Locate the cell with the specified text and output its (x, y) center coordinate. 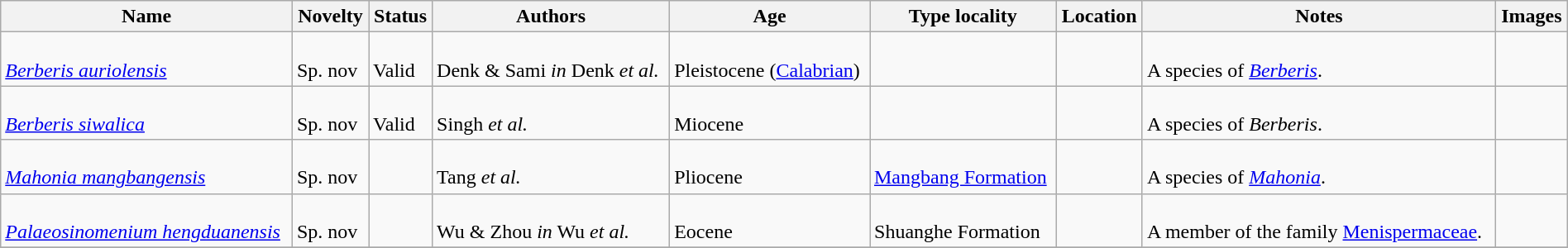
Name (147, 17)
Notes (1318, 17)
Shuanghe Formation (963, 220)
Eocene (770, 220)
Berberis siwalica (147, 112)
Status (400, 17)
Type locality (963, 17)
Location (1099, 17)
A species of Mahonia. (1318, 167)
Images (1532, 17)
Pleistocene (Calabrian) (770, 60)
Tang et al. (551, 167)
A member of the family Menispermaceae. (1318, 220)
Palaeosinomenium hengduanensis (147, 220)
Novelty (330, 17)
Pliocene (770, 167)
Berberis auriolensis (147, 60)
Authors (551, 17)
Miocene (770, 112)
Mangbang Formation (963, 167)
Singh et al. (551, 112)
Wu & Zhou in Wu et al. (551, 220)
Age (770, 17)
Mahonia mangbangensis (147, 167)
Denk & Sami in Denk et al. (551, 60)
